Capture the cell that displays the provided text and extract its [X, Y] central coordinate. 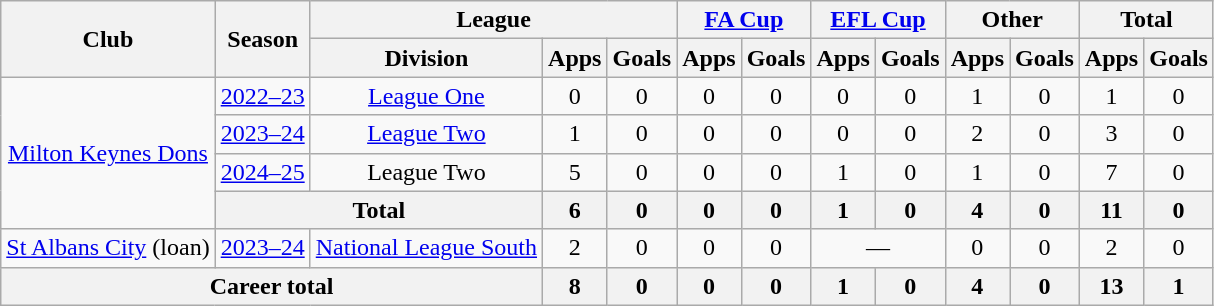
13 [1111, 286]
— [878, 248]
League One [426, 96]
Club [108, 39]
11 [1111, 210]
EFL Cup [878, 20]
Milton Keynes Dons [108, 153]
National League South [426, 248]
5 [575, 172]
League [494, 20]
6 [575, 210]
St Albans City (loan) [108, 248]
Division [426, 58]
3 [1111, 134]
2024–25 [262, 172]
Career total [272, 286]
Season [262, 39]
Other [1012, 20]
8 [575, 286]
FA Cup [744, 20]
7 [1111, 172]
2022–23 [262, 96]
